Pinpoint the cell where the given text exists, returning its [X, Y] midpoint coordinate. 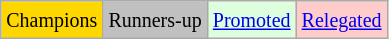
Relegated [342, 20]
Champions [52, 20]
Runners-up [155, 20]
Promoted [252, 20]
